Extract the [X, Y] coordinate from the center of the cell holding the provided text.  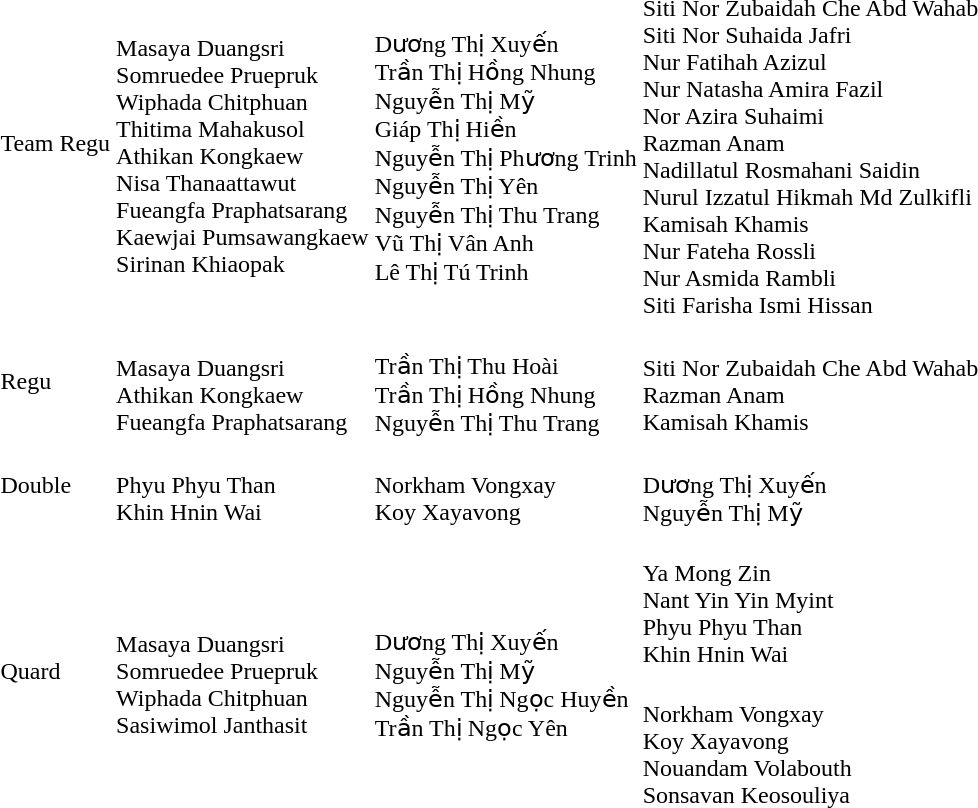
Norkham VongxayKoy Xayavong [506, 486]
Trần Thị Thu HoàiTrần Thị Hồng NhungNguyễn Thị Thu Trang [506, 381]
Phyu Phyu ThanKhin Hnin Wai [243, 486]
Masaya DuangsriAthikan KongkaewFueangfa Praphatsarang [243, 381]
